Determine the (x, y) coordinate at the center of the cell enclosing the given text.  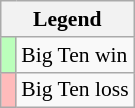
Legend (68, 19)
Big Ten loss (74, 90)
Big Ten win (74, 55)
